Capture the cell that displays the provided text and extract its [X, Y] central coordinate. 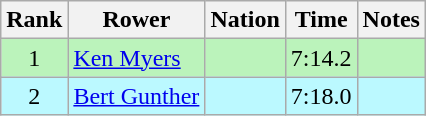
Nation [245, 20]
7:18.0 [321, 96]
Rower [136, 20]
Notes [391, 20]
Ken Myers [136, 58]
Rank [34, 20]
7:14.2 [321, 58]
Time [321, 20]
1 [34, 58]
Bert Gunther [136, 96]
2 [34, 96]
